Scan for the cell matching the given text and deliver its [X, Y] coordinate at center. 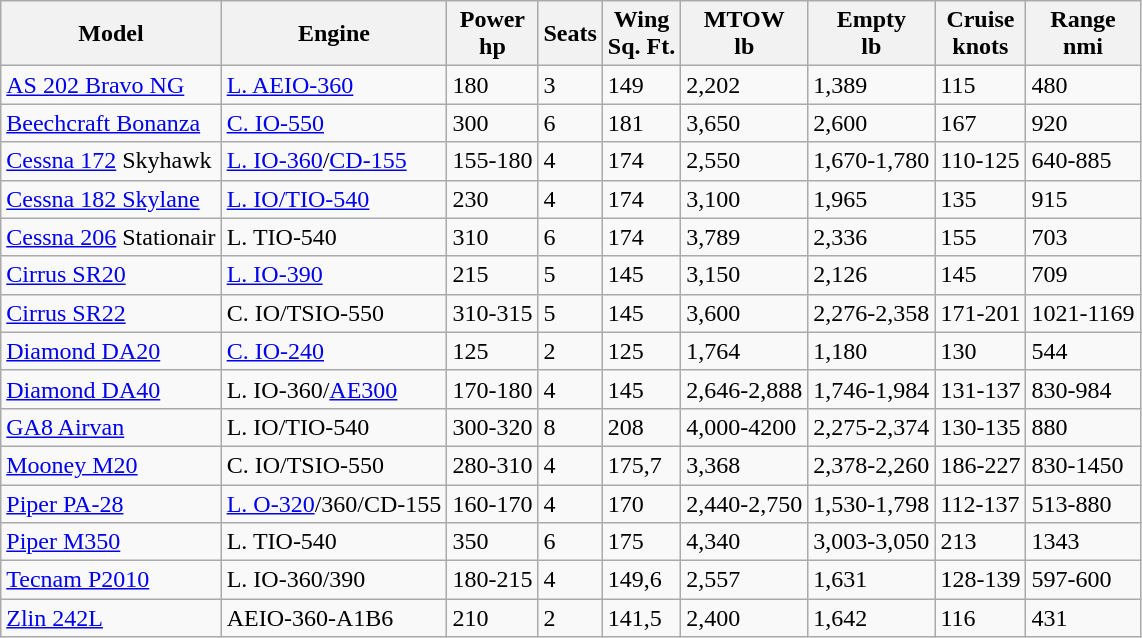
300-320 [492, 427]
Model [111, 34]
2,126 [872, 275]
AEIO-360-A1B6 [334, 618]
L. O-320/360/CD-155 [334, 503]
Emptylb [872, 34]
2,600 [872, 123]
1,642 [872, 618]
170 [641, 503]
3,600 [744, 313]
920 [1083, 123]
155-180 [492, 161]
130 [980, 351]
149 [641, 85]
175 [641, 542]
2,557 [744, 580]
131-137 [980, 389]
Zlin 242L [111, 618]
310 [492, 237]
350 [492, 542]
Cessna 206 Stationair [111, 237]
915 [1083, 199]
2,202 [744, 85]
C. IO-550 [334, 123]
L. IO-360/CD-155 [334, 161]
431 [1083, 618]
Powerhp [492, 34]
Rangenmi [1083, 34]
1,764 [744, 351]
3,789 [744, 237]
1,180 [872, 351]
880 [1083, 427]
1021-1169 [1083, 313]
3,003-3,050 [872, 542]
830-984 [1083, 389]
L. IO-360/AE300 [334, 389]
480 [1083, 85]
1,746-1,984 [872, 389]
Diamond DA40 [111, 389]
4,340 [744, 542]
2,276-2,358 [872, 313]
1,965 [872, 199]
135 [980, 199]
Mooney M20 [111, 465]
110-125 [980, 161]
2,440-2,750 [744, 503]
C. IO-240 [334, 351]
2,400 [744, 618]
Cirrus SR22 [111, 313]
Engine [334, 34]
703 [1083, 237]
Cirrus SR20 [111, 275]
115 [980, 85]
155 [980, 237]
544 [1083, 351]
4,000-4200 [744, 427]
2,275-2,374 [872, 427]
3,150 [744, 275]
L. IO-360/390 [334, 580]
215 [492, 275]
Diamond DA20 [111, 351]
Cessna 172 Skyhawk [111, 161]
2,646-2,888 [744, 389]
AS 202 Bravo NG [111, 85]
3,368 [744, 465]
640-885 [1083, 161]
1,530-1,798 [872, 503]
1,670-1,780 [872, 161]
Cessna 182 Skylane [111, 199]
Piper M350 [111, 542]
149,6 [641, 580]
128-139 [980, 580]
Tecnam P2010 [111, 580]
141,5 [641, 618]
2,378-2,260 [872, 465]
513-880 [1083, 503]
175,7 [641, 465]
1343 [1083, 542]
830-1450 [1083, 465]
L. AEIO-360 [334, 85]
112-137 [980, 503]
709 [1083, 275]
208 [641, 427]
2,336 [872, 237]
171-201 [980, 313]
Seats [570, 34]
186-227 [980, 465]
GA8 Airvan [111, 427]
Piper PA-28 [111, 503]
3,100 [744, 199]
310-315 [492, 313]
213 [980, 542]
300 [492, 123]
MTOWlb [744, 34]
Cruiseknots [980, 34]
597-600 [1083, 580]
180-215 [492, 580]
130-135 [980, 427]
Beechcraft Bonanza [111, 123]
167 [980, 123]
1,631 [872, 580]
280-310 [492, 465]
WingSq. Ft. [641, 34]
230 [492, 199]
1,389 [872, 85]
116 [980, 618]
8 [570, 427]
L. IO-390 [334, 275]
2,550 [744, 161]
160-170 [492, 503]
181 [641, 123]
210 [492, 618]
170-180 [492, 389]
180 [492, 85]
3 [570, 85]
3,650 [744, 123]
